Extract the [X, Y] coordinate from the center of the cell holding the provided text.  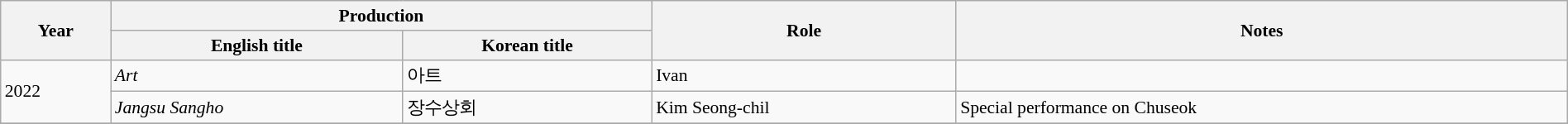
장수상회 [528, 107]
English title [256, 45]
Ivan [804, 76]
Jangsu Sangho [256, 107]
Art [256, 76]
아트 [528, 76]
Kim Seong-chil [804, 107]
Role [804, 30]
Year [56, 30]
2022 [56, 91]
Production [381, 16]
Special performance on Chuseok [1262, 107]
Korean title [528, 45]
Notes [1262, 30]
